Output the [X, Y] coordinate of the center of the cell containing the given text.  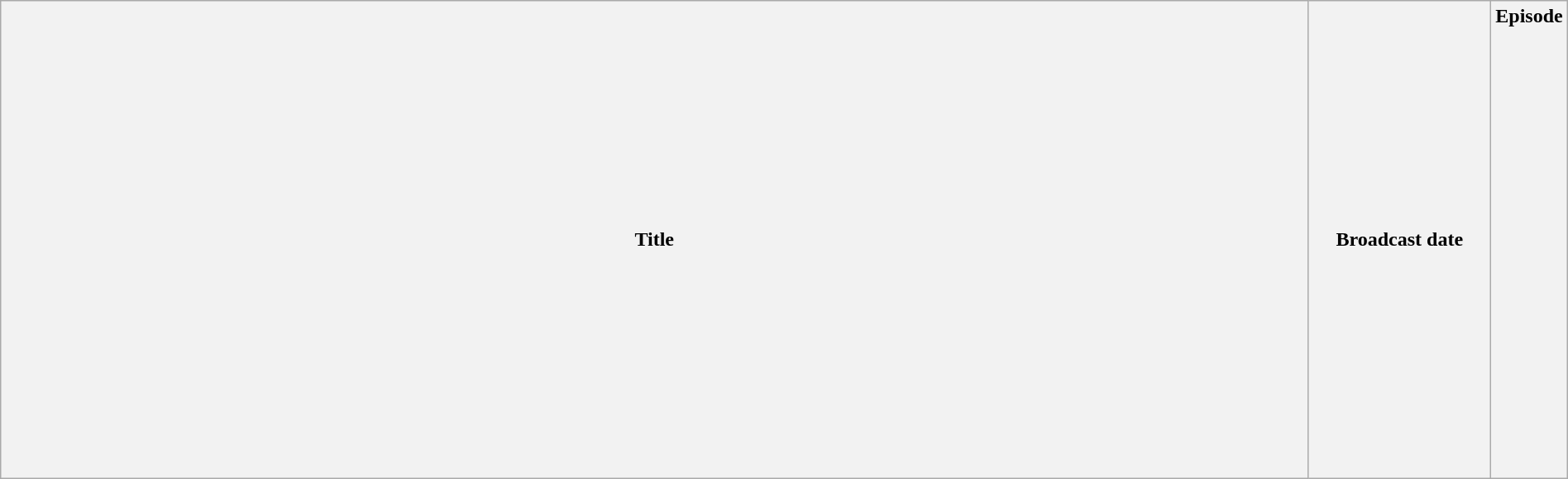
Broadcast date [1399, 240]
Episode [1529, 240]
Title [655, 240]
